Search for the cell housing the specified text and yield its (x, y) center coordinate. 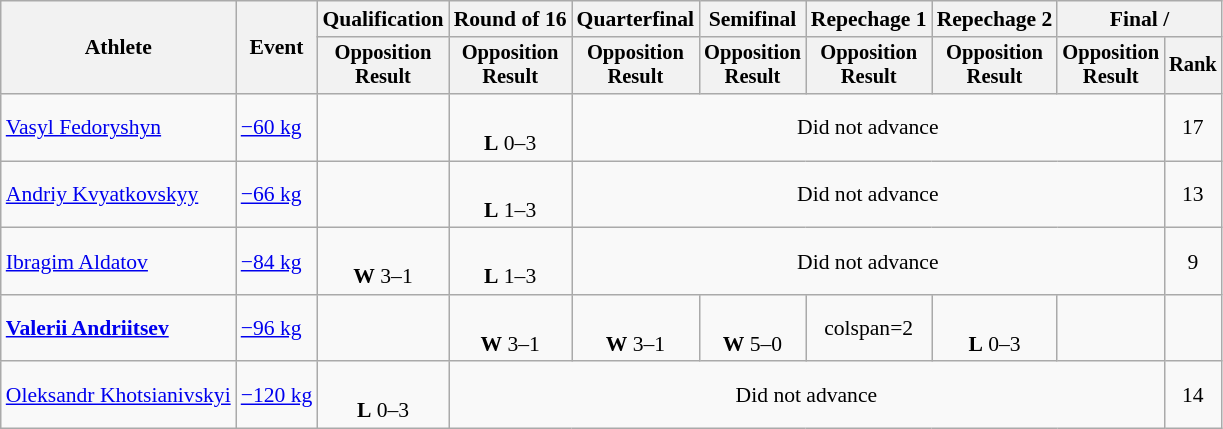
Final / (1139, 19)
colspan=2 (869, 328)
Oleksandr Khotsianivskyi (118, 396)
14 (1193, 396)
Rank (1193, 66)
17 (1193, 128)
Andriy Kvyatkovskyy (118, 194)
Repechage 1 (869, 19)
Event (277, 48)
Quarterfinal (636, 19)
Semifinal (752, 19)
13 (1193, 194)
−120 kg (277, 396)
−84 kg (277, 262)
9 (1193, 262)
W 5–0 (752, 328)
Round of 16 (510, 19)
Athlete (118, 48)
−96 kg (277, 328)
Repechage 2 (995, 19)
Ibragim Aldatov (118, 262)
Valerii Andriitsev (118, 328)
Vasyl Fedoryshyn (118, 128)
Qualification (382, 19)
−60 kg (277, 128)
−66 kg (277, 194)
